Find where the given text appears and provide that cell's center as (x, y) coordinate. 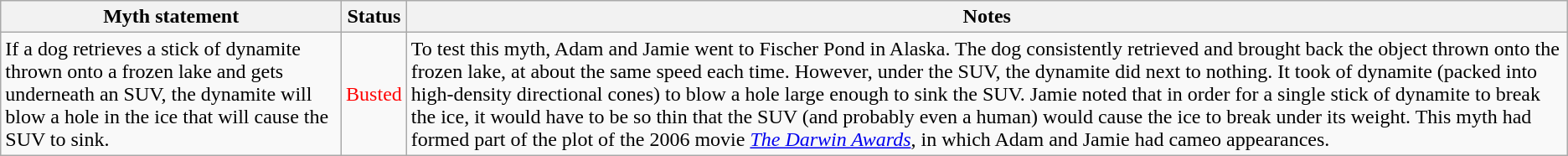
Notes (987, 17)
Busted (374, 94)
Myth statement (171, 17)
Status (374, 17)
